Detect which cell encompasses the target text, then output its (x, y) center coordinate. 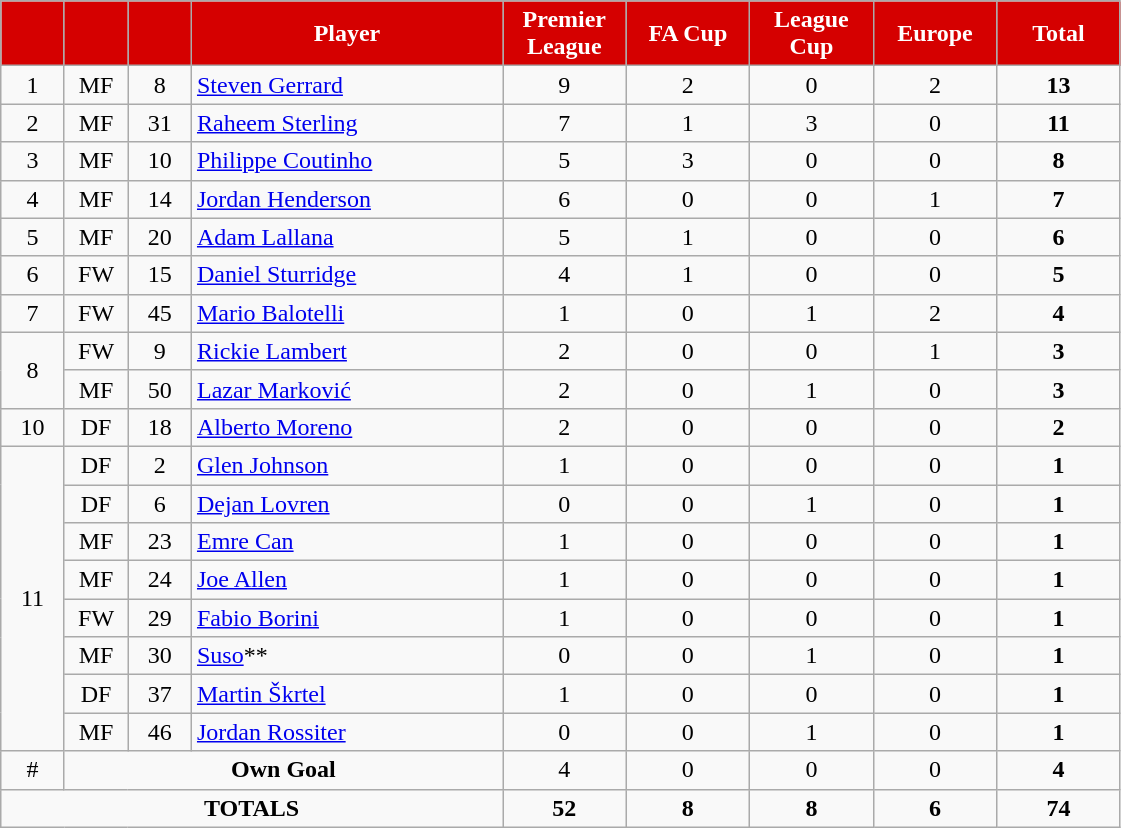
Jordan Henderson (346, 199)
37 (160, 694)
31 (160, 123)
46 (160, 732)
52 (564, 808)
League Cup (812, 34)
Own Goal (283, 770)
Alberto Moreno (346, 427)
Raheem Sterling (346, 123)
29 (160, 618)
Martin Škrtel (346, 694)
Glen Johnson (346, 465)
TOTALS (252, 808)
Steven Gerrard (346, 85)
18 (160, 427)
Jordan Rossiter (346, 732)
50 (160, 389)
Europe (935, 34)
Adam Lallana (346, 237)
Premier League (564, 34)
15 (160, 275)
Mario Balotelli (346, 313)
24 (160, 580)
30 (160, 656)
Daniel Sturridge (346, 275)
# (33, 770)
Dejan Lovren (346, 503)
Player (346, 34)
Philippe Coutinho (346, 161)
14 (160, 199)
Emre Can (346, 542)
20 (160, 237)
45 (160, 313)
23 (160, 542)
Fabio Borini (346, 618)
Total (1059, 34)
Lazar Marković (346, 389)
74 (1059, 808)
Suso** (346, 656)
Joe Allen (346, 580)
FA Cup (688, 34)
13 (1059, 85)
Rickie Lambert (346, 351)
